Output the (X, Y) coordinate of the center of the cell containing the given text.  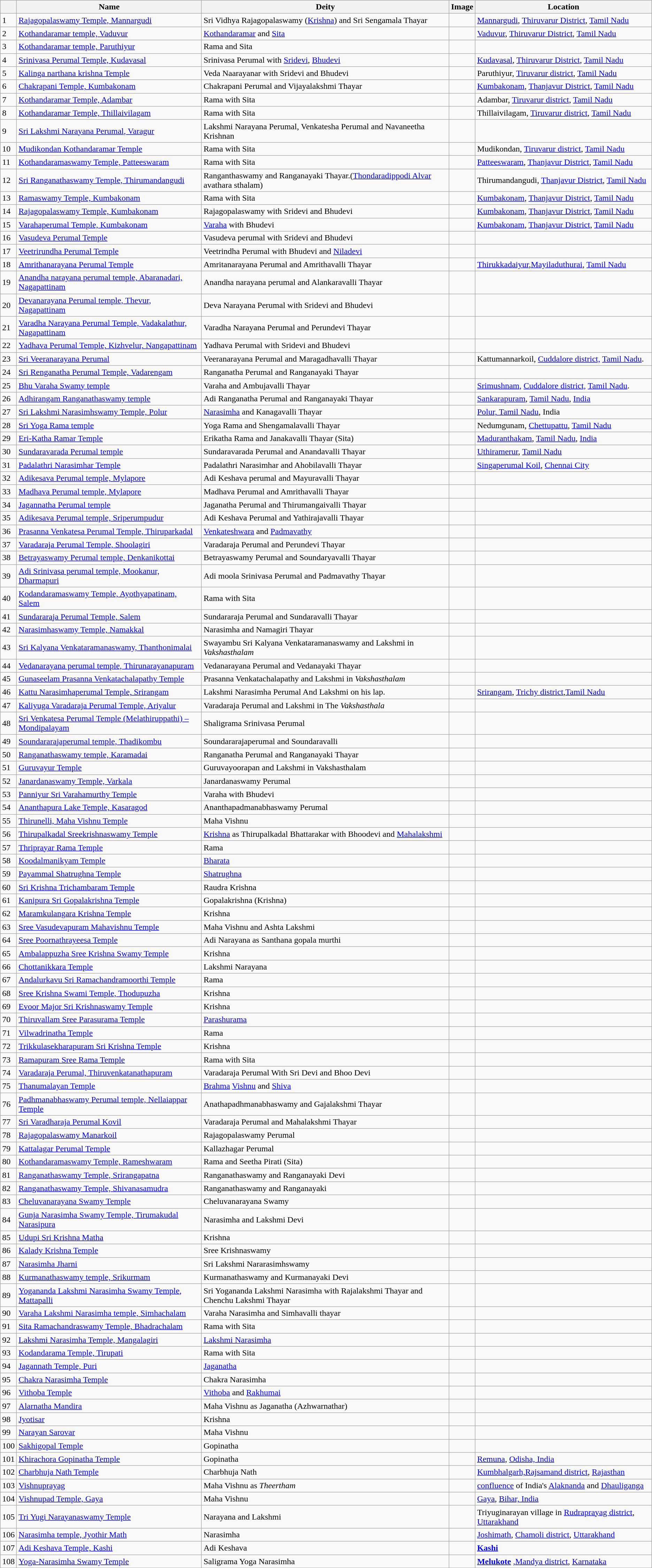
Sri Varadharaja Perumal Kovil (109, 1122)
Udupi Sri Krishna Matha (109, 1237)
Kalinga narthana krishna Temple (109, 73)
Ananthapura Lake Temple, Kasaragod (109, 808)
19 (8, 282)
64 (8, 940)
77 (8, 1122)
Kothandaramar temple, Paruthiyur (109, 47)
Yogananda Lakshmi Narasimha Swamy Temple, Mattapalli (109, 1295)
Uthiramerur, Tamil Nadu (564, 452)
31 (8, 465)
Cheluvanarayana Swamy (325, 1202)
Varaha and Ambujavalli Thayar (325, 385)
47 (8, 705)
58 (8, 860)
Ananthapadmanabhaswamy Perumal (325, 808)
Kothandaramaswamy Temple, Patteeswaram (109, 162)
55 (8, 821)
34 (8, 505)
Veetrindha Perumal with Bhudevi and Niladevi (325, 251)
Jagannath Temple, Puri (109, 1366)
Sree Vasudevapuram Mahavishnu Temple (109, 927)
Kumbhalgarh,Rajsamand district, Rajasthan (564, 1472)
Rajagopalaswamy Temple, Kumbakonam (109, 211)
Sri Krishna Trichambaram Temple (109, 887)
20 (8, 305)
Sri Kalyana Venkataramanaswamy, Thanthonimalai (109, 647)
Narasimha and Lakshmi Devi (325, 1219)
Shaligrama Srinivasa Perumal (325, 723)
Ramapuram Sree Rama Temple (109, 1059)
Rajagopalaswamy Perumal (325, 1135)
71 (8, 1033)
Maduranthakam, Tamil Nadu, India (564, 439)
38 (8, 558)
Patteeswaram, Thanjavur District, Tamil Nadu (564, 162)
Sakhigopal Temple (109, 1446)
Janardanaswamy Temple, Varkala (109, 781)
Devanarayana Perumal temple, Thevur, Nagapattinam (109, 305)
54 (8, 808)
Rajagopalaswamy with Sridevi and Bhudevi (325, 211)
Rajagopalaswamy Temple, Mannargudi (109, 20)
Chakra Narasimha (325, 1380)
Kurmanathaswamy temple, Srikurmam (109, 1277)
48 (8, 723)
Amritanarayana Perumal and Amrithavalli Thayar (325, 264)
Shatrughna (325, 874)
37 (8, 544)
68 (8, 993)
Thanumalayan Temple (109, 1086)
40 (8, 598)
Parashurama (325, 1020)
27 (8, 412)
Vishnuprayag (109, 1485)
10 (8, 149)
15 (8, 225)
8 (8, 113)
Vaduvur, Thiruvarur District, Tamil Nadu (564, 33)
7 (8, 100)
Sita Ramachandraswamy Temple, Bhadrachalam (109, 1326)
Betrayaswamy Perumal temple, Denkanikottai (109, 558)
Lakshmi Narayana (325, 967)
83 (8, 1202)
Soundararajaperumal temple, Thadikombu (109, 741)
88 (8, 1277)
39 (8, 576)
Madhava Perumal temple, Mylapore (109, 492)
Kothandaramaswamy Temple, Rameshwaram (109, 1162)
Jyotisar (109, 1419)
Ranganathaswamy temple, Karamadai (109, 755)
Varadaraja Perumal Temple, Shoolagiri (109, 544)
Lakshmi Narasimha Perumal And Lakshmi on his lap. (325, 692)
Kalady Krishna Temple (109, 1251)
90 (8, 1313)
6 (8, 86)
Adi Ranganatha Perumal and Ranganayaki Thayar (325, 399)
Vilwadrinatha Temple (109, 1033)
Thirupalkadal Sreekrishnaswamy Temple (109, 834)
Padhmanabhaswamy Perumal temple, Nellaiappar Temple (109, 1104)
Kothandaramar temple, Vaduvur (109, 33)
Alarnatha Mandira (109, 1406)
Chakra Narasimha Temple (109, 1380)
Raudra Krishna (325, 887)
Thirumandangudi, Thanjavur District, Tamil Nadu (564, 180)
Mudikondan Kothandaramar Temple (109, 149)
Ranganthaswamy and Ranganayaki Thayar.(Thondaradippodi Alvar avathara sthalam) (325, 180)
Soundararajaperumal and Soundaravalli (325, 741)
Krishna as Thirupalkadal Bhattarakar with Bhoodevi and Mahalakshmi (325, 834)
Adikesava Perumal temple, Sriperumpudur (109, 518)
Ambalappuzha Sree Krishna Swamy Temple (109, 953)
Srinivasa Perumal with Sridevi, Bhudevi (325, 60)
Narasimha (325, 1535)
Thirunelli, Maha Vishnu Temple (109, 821)
Bharata (325, 860)
Varadaraja Perumal and Mahalakshmi Thayar (325, 1122)
17 (8, 251)
Rama and Sita (325, 47)
41 (8, 616)
Veda Naarayanar with Sridevi and Bhudevi (325, 73)
Sri Yoga Rama temple (109, 425)
45 (8, 679)
44 (8, 666)
Srinivasa Perumal Temple, Kudavasal (109, 60)
107 (8, 1548)
Chakrapani Perumal and Vijayalakshmi Thayar (325, 86)
Sri Venkatesa Perumal Temple (Melathiruppathi) – Mondipalayam (109, 723)
Betrayaswamy Perumal and Soundaryavalli Thayar (325, 558)
36 (8, 531)
Erikatha Rama and Janakavalli Thayar (Sita) (325, 439)
89 (8, 1295)
87 (8, 1264)
13 (8, 198)
63 (8, 927)
57 (8, 847)
104 (8, 1499)
Veetrirundha Perumal Temple (109, 251)
Narasimha temple, Jyothir Math (109, 1535)
Thillaivilagam, Tiruvarur district, Tamil Nadu (564, 113)
Sri Lakshmi Narayana Perumal, Varagur (109, 131)
Kodandarama Temple, Tirupati (109, 1353)
52 (8, 781)
Gunja Narasimha Swamy Temple, Tirumakudal Narasipura (109, 1219)
Ramaswamy Temple, Kumbakonam (109, 198)
Maha Vishnu as Jaganatha (Azhwarnathar) (325, 1406)
Nedumgunam, Chettupattu, Tamil Nadu (564, 425)
Sri Vidhya Rajagopalaswamy (Krishna) and Sri Sengamala Thayar (325, 20)
11 (8, 162)
Lakshmi Narayana Perumal, Venkatesha Perumal and Navaneetha Krishnan (325, 131)
Padalathri Narasimhar Temple (109, 465)
Narasimha and Namagiri Thayar (325, 629)
108 (8, 1561)
65 (8, 953)
Vedanarayana perumal temple, Thirunarayanapuram (109, 666)
Varahaperumal Temple, Kumbakonam (109, 225)
Jaganatha Perumal and Thirumangaivalli Thayar (325, 505)
Prasanna Venkatesa Perumal Temple, Thiruparkadal (109, 531)
92 (8, 1339)
Amrithanarayana Perumal Temple (109, 264)
Sri Renganatha Perumal Temple, Vadarengam (109, 372)
43 (8, 647)
56 (8, 834)
Evoor Major Sri Krishnaswamy Temple (109, 1006)
5 (8, 73)
79 (8, 1149)
16 (8, 238)
Vithoba Temple (109, 1393)
Yoga Rama and Shengamalavalli Thayar (325, 425)
61 (8, 901)
Sundararaja Perumal Temple, Salem (109, 616)
72 (8, 1046)
Kothandaramar and Sita (325, 33)
Srimushnam, Cuddalore district, Tamil Nadu. (564, 385)
2 (8, 33)
Sankarapuram, Tamil Nadu, India (564, 399)
1 (8, 20)
Kattu Narasimhaperumal Temple, Srirangam (109, 692)
Vishnupad Temple, Gaya (109, 1499)
91 (8, 1326)
Ranganathaswamy Temple, Shivanasamudra (109, 1188)
Varadaraja Perumal and Perundevi Thayar (325, 544)
3 (8, 47)
14 (8, 211)
Kodandaramaswamy Temple, Ayothyapatinam, Salem (109, 598)
94 (8, 1366)
Sri Lakshmi Narasimhswamy Temple, Polur (109, 412)
Adikesava Perumal temple, Mylapore (109, 478)
Saligrama Yoga Narasimha (325, 1561)
Payammal Shatrughna Temple (109, 874)
98 (8, 1419)
Jagannatha Perumal temple (109, 505)
75 (8, 1086)
Ranganathaswamy Temple, Srirangapatna (109, 1175)
Maramkulangara Krishna Temple (109, 914)
Gunaseelam Prasanna Venkatachalapathy Temple (109, 679)
26 (8, 399)
69 (8, 1006)
Sree Poornathrayeesa Temple (109, 940)
Khirachora Gopinatha Temple (109, 1459)
Adhirangam Ranganathaswamy temple (109, 399)
Image (462, 7)
Remuna, Odisha, India (564, 1459)
Kaliyuga Varadaraja Perumal Temple, Ariyalur (109, 705)
Kudavasal, Thiruvarur District, Tamil Nadu (564, 60)
23 (8, 359)
Deva Narayana Perumal with Sridevi and Bhudevi (325, 305)
95 (8, 1380)
105 (8, 1517)
Bhu Varaha Swamy temple (109, 385)
Jaganatha (325, 1366)
Thirukkadaiyur,Mayiladuthurai, Tamil Nadu (564, 264)
Kothandaramar Temple, Adambar (109, 100)
Charbhuja Nath (325, 1472)
Anandha narayana perumal and Alankaravalli Thayar (325, 282)
Adambar, Tiruvarur district, Tamil Nadu (564, 100)
Gopalakrishna (Krishna) (325, 901)
Adi Narayana as Santhana gopala murthi (325, 940)
Narasimha and Kanagavalli Thayar (325, 412)
Prasanna Venkatachalapathy and Lakshmi in Vakshasthalam (325, 679)
74 (8, 1073)
81 (8, 1175)
Sree Krishnaswamy (325, 1251)
Cheluvanarayana Swamy Temple (109, 1202)
Trikkulasekharapuram Sri Krishna Temple (109, 1046)
4 (8, 60)
24 (8, 372)
Paruthiyur, Tiruvarur district, Tamil Nadu (564, 73)
Thriprayar Rama Temple (109, 847)
Madhava Perumal and Amrithavalli Thayar (325, 492)
Lakshmi Narasimha (325, 1339)
60 (8, 887)
96 (8, 1393)
Srirangam, Trichy district,Tamil Nadu (564, 692)
101 (8, 1459)
Gaya, Bihar, India (564, 1499)
Varadha Narayana Perumal Temple, Vadakalathur, Nagapattinam (109, 327)
46 (8, 692)
Vithoba and Rakhumai (325, 1393)
Rama and Seetha Pirati (Sita) (325, 1162)
Triyuginarayan village in Rudraprayag district, Uttarakhand (564, 1517)
Maha Vishnu and Ashta Lakshmi (325, 927)
Joshimath, Chamoli district, Uttarakhand (564, 1535)
Maha Vishnu as Theertham (325, 1485)
Narayan Sarovar (109, 1432)
Ranganathaswamy and Ranganayaki Devi (325, 1175)
18 (8, 264)
Kanipura Sri Gopalakrishna Temple (109, 901)
Sri Ranganathaswamy Temple, Thirumandangudi (109, 180)
Melukote ,Mandya district, Karnataka (564, 1561)
102 (8, 1472)
Adi Srinivasa perumal temple, Mookanur, Dharmapuri (109, 576)
Adi Keshava (325, 1548)
Sundaravarada Perumal temple (109, 452)
Sree Krishna Swami Temple, Thodupuzha (109, 993)
Sri Yogananda Lakshmi Narasimha with Rajalakshmi Thayar and Chenchu Lakshmi Thayar (325, 1295)
Kallazhagar Perumal (325, 1149)
22 (8, 346)
84 (8, 1219)
Kurmanathaswamy and Kurmanayaki Devi (325, 1277)
Kattalagar Perumal Temple (109, 1149)
Adi Keshava Temple, Kashi (109, 1548)
Sri Veeranarayana Perumal (109, 359)
Kattumannarkoil, Cuddalore district, Tamil Nadu. (564, 359)
73 (8, 1059)
Location (564, 7)
70 (8, 1020)
32 (8, 478)
Thiruvallam Sree Parasurama Temple (109, 1020)
80 (8, 1162)
Name (109, 7)
Vedanarayana Perumal and Vedanayaki Thayar (325, 666)
Narayana and Lakshmi (325, 1517)
35 (8, 518)
Anandha narayana perumal temple, Abaranadari, Nagapattinam (109, 282)
Eri-Katha Ramar Temple (109, 439)
Narasimha Jharni (109, 1264)
Deity (325, 7)
Chottanikkara Temple (109, 967)
Guruvayoorapan and Lakshmi in Vakshasthalam (325, 768)
Sundaravarada Perumal and Anandavalli Thayar (325, 452)
25 (8, 385)
21 (8, 327)
Sundararaja Perumal and Sundaravalli Thayar (325, 616)
Kashi (564, 1548)
103 (8, 1485)
Padalathri Narasimhar and Ahobilavalli Thayar (325, 465)
93 (8, 1353)
Narasimhaswamy Temple, Namakkal (109, 629)
Yoga-Narasimha Swamy Temple (109, 1561)
Lakshmi Narasimha Temple, Mangalagiri (109, 1339)
Rajagopalaswamy Manarkoil (109, 1135)
9 (8, 131)
Brahma Vishnu and Shiva (325, 1086)
Andalurkavu Sri Ramachandramoorthi Temple (109, 980)
12 (8, 180)
Adi Keshava Perumal and Yathirajavalli Thayar (325, 518)
Anathapadhmanabhaswamy and Gajalakshmi Thayar (325, 1104)
Kothandaramar Temple, Thillaivilagam (109, 113)
Varaha Lakshmi Narasimha temple, Simhachalam (109, 1313)
53 (8, 794)
confluence of India's Alaknanda and Dhauliganga (564, 1485)
Swayambu Sri Kalyana Venkataramanaswamy and Lakshmi in Vakshasthalam (325, 647)
42 (8, 629)
Vasudeva Perumal Temple (109, 238)
Sri Lakshmi Nararasimhswamy (325, 1264)
78 (8, 1135)
86 (8, 1251)
Janardanaswamy Perumal (325, 781)
30 (8, 452)
Panniyur Sri Varahamurthy Temple (109, 794)
51 (8, 768)
Singaperumal Koil, Chennai City (564, 465)
Venkateshwara and Padmavathy (325, 531)
Veeranarayana Perumal and Maragadhavalli Thayar (325, 359)
82 (8, 1188)
Varadaraja Perumal With Sri Devi and Bhoo Devi (325, 1073)
Ranganathaswamy and Ranganayaki (325, 1188)
100 (8, 1446)
85 (8, 1237)
33 (8, 492)
Mudikondan, Tiruvarur district, Tamil Nadu (564, 149)
Vasudeva perumal with Sridevi and Bhudevi (325, 238)
29 (8, 439)
Tri Yugi Narayanaswamy Temple (109, 1517)
Charbhuja Nath Temple (109, 1472)
Koodalmanikyam Temple (109, 860)
62 (8, 914)
76 (8, 1104)
Varadaraja Perumal and Lakshmi in The Vakshasthala (325, 705)
Polur, Tamil Nadu, India (564, 412)
Adi moola Srinivasa Perumal and Padmavathy Thayar (325, 576)
Yadhava Perumal with Sridevi and Bhudevi (325, 346)
Mannargudi, Thiruvarur District, Tamil Nadu (564, 20)
106 (8, 1535)
28 (8, 425)
49 (8, 741)
97 (8, 1406)
Varaha Narasimha and Simhavalli thayar (325, 1313)
59 (8, 874)
50 (8, 755)
67 (8, 980)
Guruvayur Temple (109, 768)
Yadhava Perumal Temple, Kizhvelur, Nangapattinam (109, 346)
99 (8, 1432)
Adi Keshava perumal and Mayuravalli Thayar (325, 478)
Chakrapani Temple, Kumbakonam (109, 86)
66 (8, 967)
Varadaraja Perumal, Thiruvenkatanathapuram (109, 1073)
Varadha Narayana Perumal and Perundevi Thayar (325, 327)
